Find where the given text appears and provide that cell's center as [X, Y] coordinate. 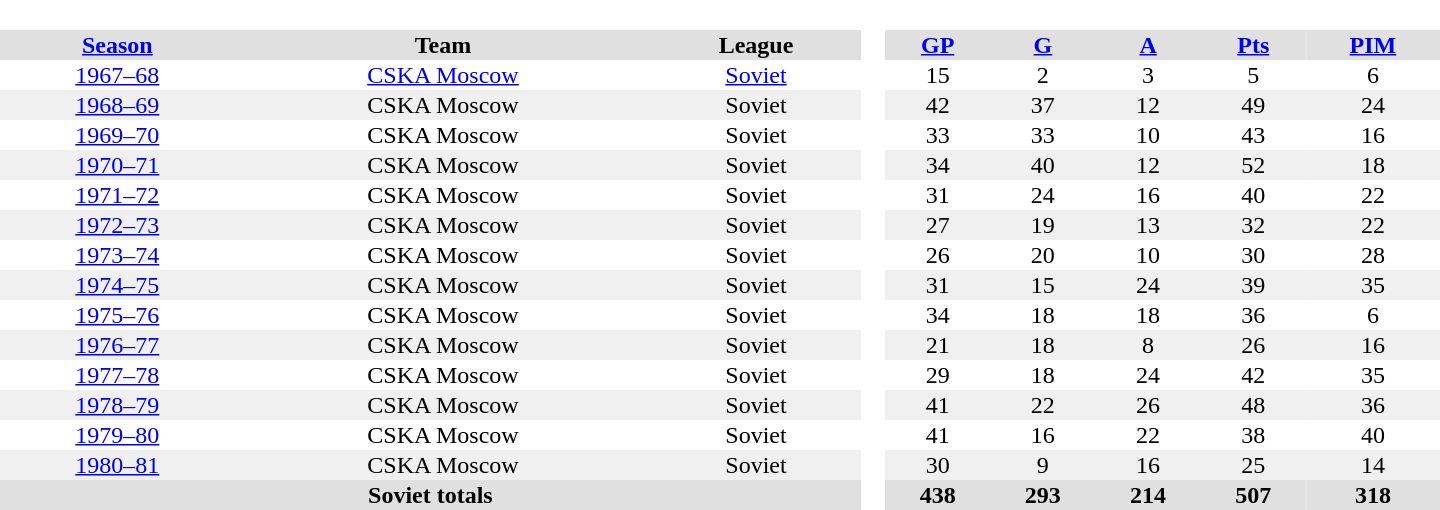
318 [1373, 495]
PIM [1373, 45]
Soviet totals [430, 495]
438 [938, 495]
32 [1254, 225]
1974–75 [118, 285]
27 [938, 225]
38 [1254, 435]
1980–81 [118, 465]
49 [1254, 105]
20 [1042, 255]
1976–77 [118, 345]
1979–80 [118, 435]
A [1148, 45]
1978–79 [118, 405]
1972–73 [118, 225]
13 [1148, 225]
Pts [1254, 45]
1969–70 [118, 135]
25 [1254, 465]
293 [1042, 495]
48 [1254, 405]
Team [443, 45]
1975–76 [118, 315]
G [1042, 45]
214 [1148, 495]
1967–68 [118, 75]
Season [118, 45]
19 [1042, 225]
28 [1373, 255]
1977–78 [118, 375]
1973–74 [118, 255]
52 [1254, 165]
37 [1042, 105]
14 [1373, 465]
1971–72 [118, 195]
507 [1254, 495]
43 [1254, 135]
3 [1148, 75]
2 [1042, 75]
29 [938, 375]
1968–69 [118, 105]
21 [938, 345]
8 [1148, 345]
9 [1042, 465]
League [756, 45]
GP [938, 45]
5 [1254, 75]
39 [1254, 285]
1970–71 [118, 165]
